Search for the cell housing the specified text and yield its [X, Y] center coordinate. 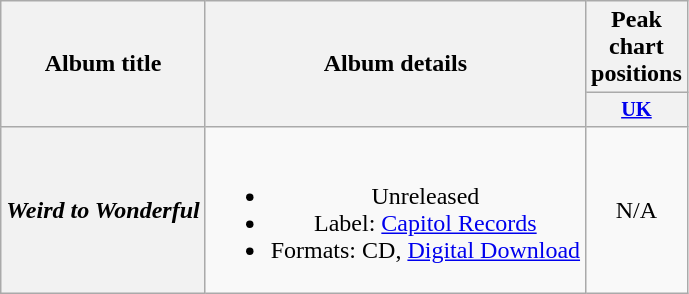
Album details [395, 64]
N/A [637, 210]
Album title [103, 64]
UnreleasedLabel: Capitol RecordsFormats: CD, Digital Download [395, 210]
Weird to Wonderful [103, 210]
UK [637, 110]
Peak chart positions [637, 47]
